Search for the cell housing the specified text and yield its (x, y) center coordinate. 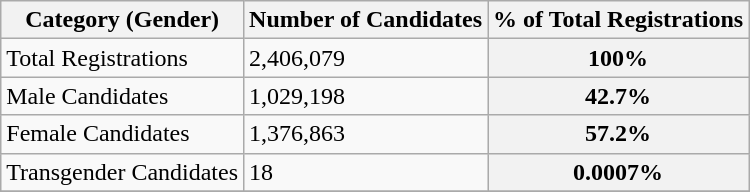
1,376,863 (366, 134)
Category (Gender) (122, 20)
1,029,198 (366, 96)
Total Registrations (122, 58)
Number of Candidates (366, 20)
Transgender Candidates (122, 172)
Male Candidates (122, 96)
% of Total Registrations (618, 20)
42.7% (618, 96)
100% (618, 58)
57.2% (618, 134)
0.0007% (618, 172)
Female Candidates (122, 134)
2,406,079 (366, 58)
18 (366, 172)
